Detect which cell encompasses the target text, then output its (X, Y) center coordinate. 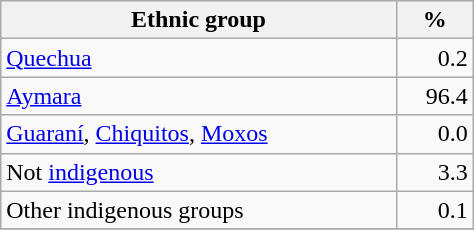
96.4 (434, 96)
Quechua (198, 58)
0.0 (434, 134)
Guaraní, Chiquitos, Moxos (198, 134)
Aymara (198, 96)
Ethnic group (198, 20)
3.3 (434, 172)
Not indigenous (198, 172)
% (434, 20)
0.2 (434, 58)
0.1 (434, 210)
Other indigenous groups (198, 210)
